Search for the cell housing the specified text and yield its (X, Y) center coordinate. 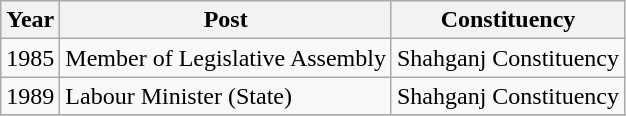
Year (30, 20)
Member of Legislative Assembly (226, 58)
Post (226, 20)
Constituency (508, 20)
1985 (30, 58)
Labour Minister (State) (226, 96)
1989 (30, 96)
